Scan for the cell matching the given text and deliver its (X, Y) coordinate at center. 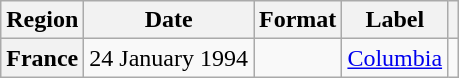
24 January 1994 (169, 58)
Columbia (395, 58)
Format (298, 20)
Region (42, 20)
Date (169, 20)
Label (395, 20)
France (42, 58)
